Extract the [X, Y] coordinate from the center of the cell holding the provided text.  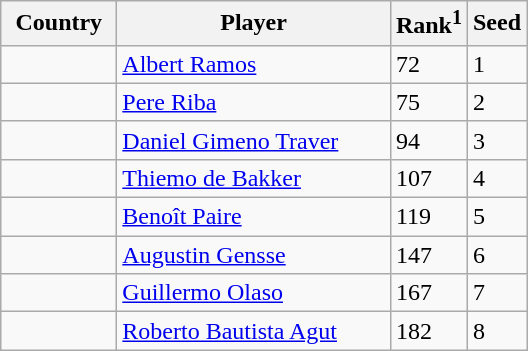
6 [496, 255]
94 [428, 140]
Thiemo de Bakker [254, 178]
3 [496, 140]
75 [428, 102]
4 [496, 178]
1 [496, 64]
Guillermo Olaso [254, 293]
5 [496, 217]
Pere Riba [254, 102]
Benoît Paire [254, 217]
Player [254, 24]
167 [428, 293]
119 [428, 217]
8 [496, 331]
7 [496, 293]
147 [428, 255]
Country [59, 24]
72 [428, 64]
Albert Ramos [254, 64]
Daniel Gimeno Traver [254, 140]
Augustin Gensse [254, 255]
Rank1 [428, 24]
Seed [496, 24]
107 [428, 178]
2 [496, 102]
Roberto Bautista Agut [254, 331]
182 [428, 331]
